Detect which cell encompasses the target text, then output its [x, y] center coordinate. 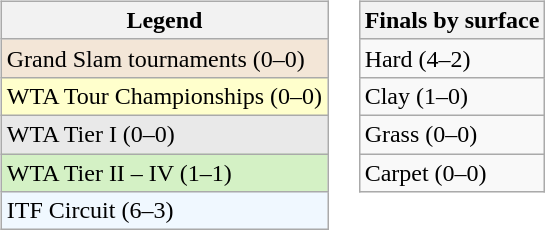
WTA Tier I (0–0) [164, 134]
Finals by surface [452, 20]
Carpet (0–0) [452, 173]
WTA Tour Championships (0–0) [164, 96]
Clay (1–0) [452, 96]
Grand Slam tournaments (0–0) [164, 58]
WTA Tier II – IV (1–1) [164, 173]
Legend [164, 20]
Grass (0–0) [452, 134]
Hard (4–2) [452, 58]
ITF Circuit (6–3) [164, 211]
